For the text-containing cell, return its midpoint in (x, y) coordinate format. 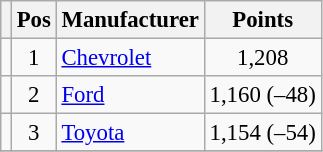
1,208 (262, 58)
1,154 (–54) (262, 133)
Toyota (130, 133)
1 (34, 58)
Ford (130, 95)
Chevrolet (130, 58)
3 (34, 133)
2 (34, 95)
1,160 (–48) (262, 95)
Points (262, 20)
Manufacturer (130, 20)
Pos (34, 20)
